Detect which cell encompasses the target text, then output its [x, y] center coordinate. 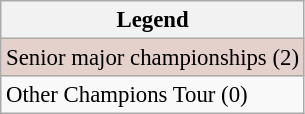
Legend [153, 20]
Other Champions Tour (0) [153, 95]
Senior major championships (2) [153, 58]
